Return the [X, Y] coordinate for the center point of the cell that contains the specified text.  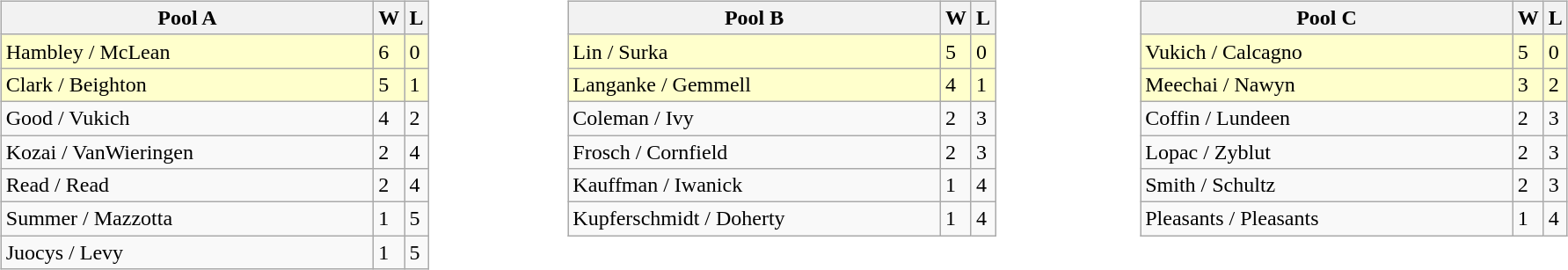
Read / Read [187, 186]
Lopac / Zyblut [1327, 152]
Langanke / Gemmell [755, 84]
Vukich / Calcagno [1327, 51]
Meechai / Nawyn [1327, 84]
Pool B [755, 18]
6 [389, 51]
Coleman / Ivy [755, 118]
Clark / Beighton [187, 84]
Smith / Schultz [1327, 186]
Lin / Surka [755, 51]
Kozai / VanWieringen [187, 152]
Coffin / Lundeen [1327, 118]
Summer / Mazzotta [187, 219]
Pleasants / Pleasants [1327, 219]
Hambley / McLean [187, 51]
Kupferschmidt / Doherty [755, 219]
Frosch / Cornfield [755, 152]
Juocys / Levy [187, 252]
Kauffman / Iwanick [755, 186]
Pool C [1327, 18]
Pool A [187, 18]
Good / Vukich [187, 118]
